Determine the [x, y] coordinate at the center of the cell enclosing the given text.  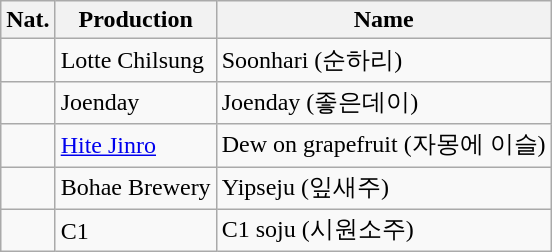
Lotte Chilsung [136, 60]
Soonhari (순하리) [384, 60]
Hite Jinro [136, 146]
Yipseju (잎새주) [384, 188]
Bohae Brewery [136, 188]
Dew on grapefruit (자몽에 이슬) [384, 146]
Joenday [136, 102]
Production [136, 20]
Joenday (좋은데이) [384, 102]
Nat. [28, 20]
Name [384, 20]
C1 [136, 230]
C1 soju (시원소주) [384, 230]
